Scan for the cell matching the given text and deliver its [x, y] coordinate at center. 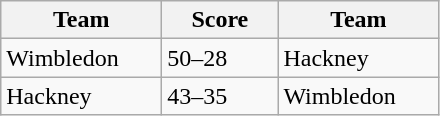
43–35 [220, 96]
50–28 [220, 58]
Score [220, 20]
